From the cell containing the given text, extract its center point as (X, Y) coordinate. 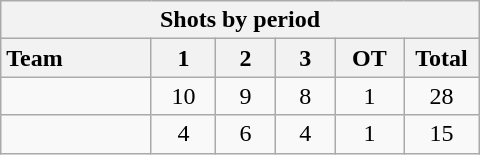
2 (246, 58)
Shots by period (240, 20)
15 (442, 134)
Total (442, 58)
10 (183, 96)
3 (305, 58)
6 (246, 134)
28 (442, 96)
Team (76, 58)
8 (305, 96)
OT (370, 58)
9 (246, 96)
